Extract the [X, Y] coordinate from the center of the cell holding the provided text.  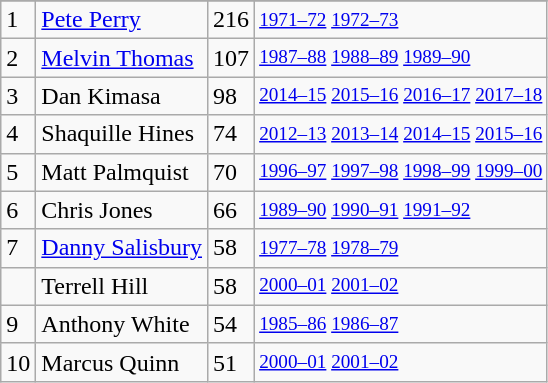
Shaquille Hines [122, 134]
Danny Salisbury [122, 248]
1989–90 1990–91 1991–92 [401, 210]
3 [18, 96]
Matt Palmquist [122, 172]
1987–88 1988–89 1989–90 [401, 58]
9 [18, 324]
1 [18, 20]
4 [18, 134]
Anthony White [122, 324]
2 [18, 58]
6 [18, 210]
10 [18, 362]
Melvin Thomas [122, 58]
216 [232, 20]
Terrell Hill [122, 286]
1996–97 1997–98 1998–99 1999–00 [401, 172]
1985–86 1986–87 [401, 324]
1971–72 1972–73 [401, 20]
1977–78 1978–79 [401, 248]
5 [18, 172]
54 [232, 324]
66 [232, 210]
Marcus Quinn [122, 362]
Chris Jones [122, 210]
51 [232, 362]
7 [18, 248]
98 [232, 96]
Pete Perry [122, 20]
107 [232, 58]
74 [232, 134]
Dan Kimasa [122, 96]
2012–13 2013–14 2014–15 2015–16 [401, 134]
2014–15 2015–16 2016–17 2017–18 [401, 96]
70 [232, 172]
